Locate the cell with the specified text and output its [x, y] center coordinate. 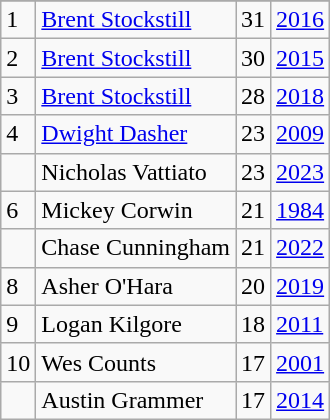
2018 [300, 96]
2022 [300, 248]
20 [254, 286]
Logan Kilgore [136, 324]
Mickey Corwin [136, 210]
1 [18, 20]
4 [18, 134]
28 [254, 96]
30 [254, 58]
9 [18, 324]
2001 [300, 362]
Nicholas Vattiato [136, 172]
2014 [300, 400]
2015 [300, 58]
10 [18, 362]
3 [18, 96]
31 [254, 20]
Wes Counts [136, 362]
8 [18, 286]
2016 [300, 20]
2011 [300, 324]
1984 [300, 210]
Austin Grammer [136, 400]
2009 [300, 134]
Asher O'Hara [136, 286]
6 [18, 210]
2019 [300, 286]
2 [18, 58]
Dwight Dasher [136, 134]
18 [254, 324]
Chase Cunningham [136, 248]
2023 [300, 172]
